Capture the cell that displays the provided text and extract its [X, Y] central coordinate. 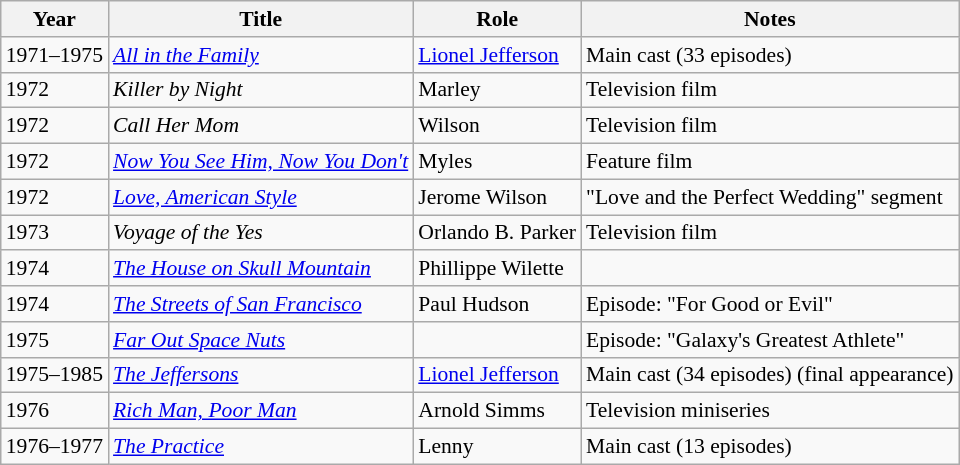
Marley [497, 90]
Killer by Night [260, 90]
Title [260, 19]
Wilson [497, 126]
Call Her Mom [260, 126]
Notes [770, 19]
Episode: "For Good or Evil" [770, 304]
Rich Man, Poor Man [260, 411]
1973 [54, 233]
Jerome Wilson [497, 197]
Paul Hudson [497, 304]
Television miniseries [770, 411]
Far Out Space Nuts [260, 340]
The Practice [260, 447]
The Jeffersons [260, 375]
"Love and the Perfect Wedding" segment [770, 197]
Year [54, 19]
Voyage of the Yes [260, 233]
Arnold Simms [497, 411]
1971–1975 [54, 55]
Lenny [497, 447]
The House on Skull Mountain [260, 269]
All in the Family [260, 55]
Myles [497, 162]
1975 [54, 340]
1975–1985 [54, 375]
1976 [54, 411]
Main cast (33 episodes) [770, 55]
Phillippe Wilette [497, 269]
Episode: "Galaxy's Greatest Athlete" [770, 340]
The Streets of San Francisco [260, 304]
Love, American Style [260, 197]
Main cast (13 episodes) [770, 447]
Role [497, 19]
1976–1977 [54, 447]
Main cast (34 episodes) (final appearance) [770, 375]
Now You See Him, Now You Don't [260, 162]
Feature film [770, 162]
Orlando B. Parker [497, 233]
